From the cell containing the given text, extract its center point as [x, y] coordinate. 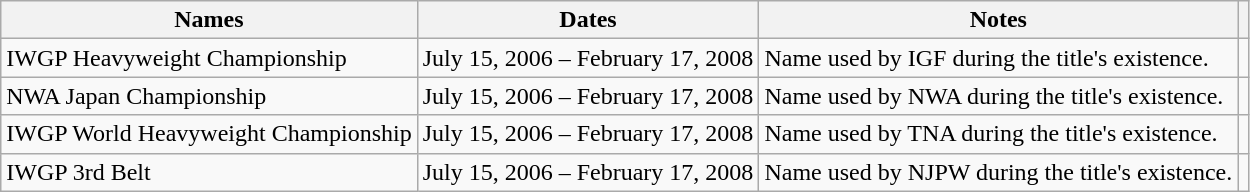
IWGP 3rd Belt [209, 172]
Names [209, 20]
Name used by IGF during the title's existence. [998, 58]
IWGP World Heavyweight Championship [209, 134]
Name used by TNA during the title's existence. [998, 134]
Notes [998, 20]
Name used by NWA during the title's existence. [998, 96]
Dates [588, 20]
NWA Japan Championship [209, 96]
IWGP Heavyweight Championship [209, 58]
Name used by NJPW during the title's existence. [998, 172]
